Determine the [x, y] coordinate at the center of the cell enclosing the given text.  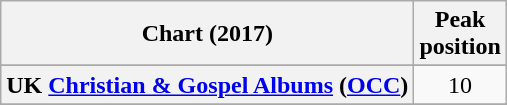
10 [460, 85]
Chart (2017) [208, 34]
UK Christian & Gospel Albums (OCC) [208, 85]
Peak position [460, 34]
